Locate the cell with the specified text and output its (x, y) center coordinate. 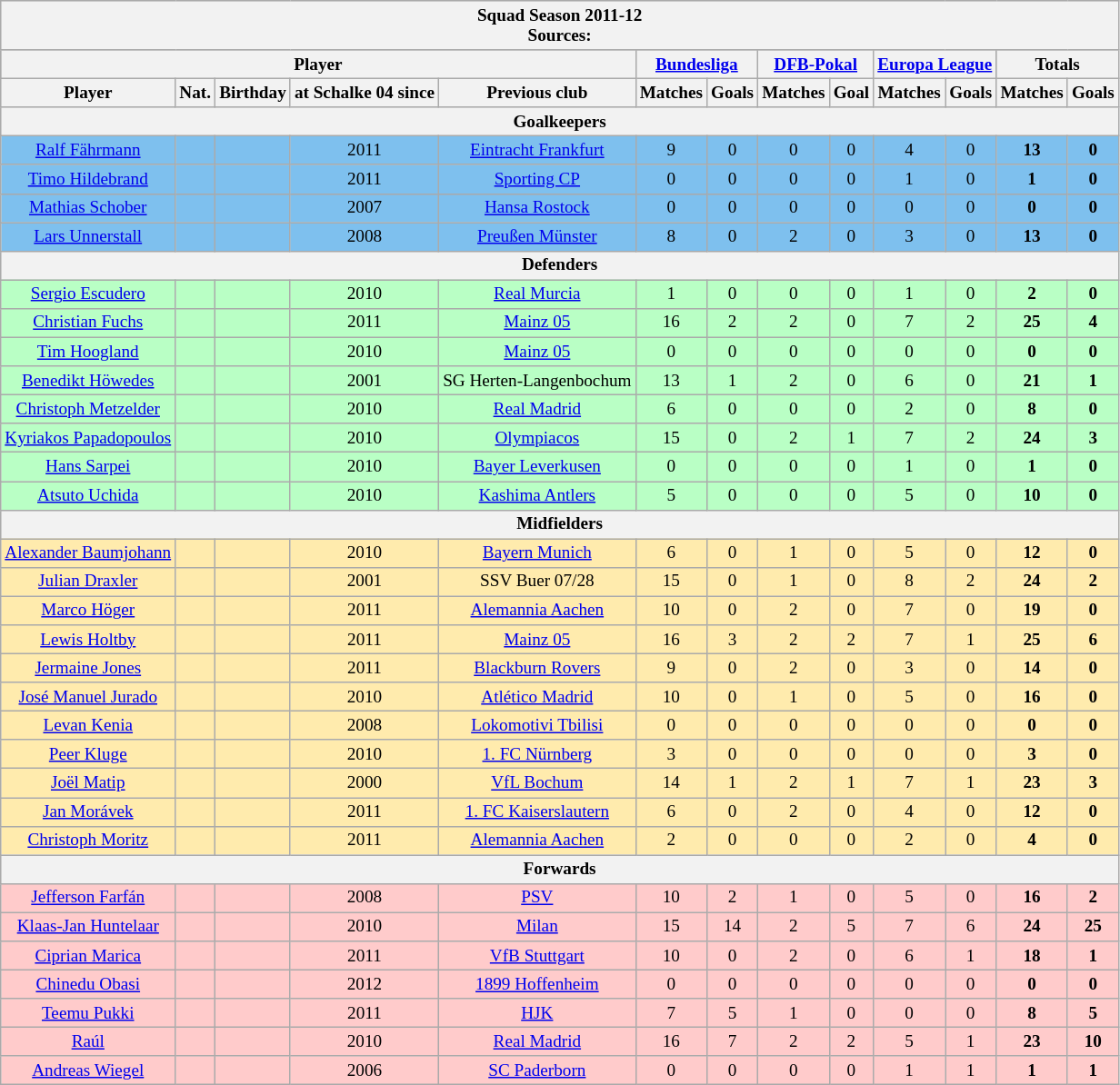
Bayer Leverkusen (538, 467)
Levan Kenia (88, 725)
Lars Unnerstall (88, 237)
Lewis Holtby (88, 640)
1899 Hoffenheim (538, 984)
Eintracht Frankfurt (538, 151)
Joël Matip (88, 783)
Andreas Wiegel (88, 1070)
Christian Fuchs (88, 323)
Sporting CP (538, 179)
Blackburn Rovers (538, 668)
21 (1032, 381)
18 (1032, 956)
Klaas-Jan Huntelaar (88, 927)
Raúl (88, 1041)
Peer Kluge (88, 754)
Marco Höger (88, 611)
SC Paderborn (538, 1070)
Squad Season 2011-12Sources: (560, 25)
Christoph Metzelder (88, 409)
2006 (364, 1070)
Olympiacos (538, 438)
SSV Buer 07/28 (538, 582)
1. FC Kaiserslautern (538, 811)
SG Herten-Langenbochum (538, 381)
Birthday (253, 93)
Teemu Pukki (88, 1013)
VfL Bochum (538, 783)
Atlético Madrid (538, 697)
2000 (364, 783)
Mathias Schober (88, 208)
Previous club (538, 93)
Totals (1058, 65)
2012 (364, 984)
Bundesliga (696, 65)
Real Murcia (538, 294)
Julian Draxler (88, 582)
Timo Hildebrand (88, 179)
Alexander Baumjohann (88, 553)
Kyriakos Papadopoulos (88, 438)
Nat. (195, 93)
Goalkeepers (560, 122)
Christoph Moritz (88, 841)
PSV (538, 898)
2007 (364, 208)
José Manuel Jurado (88, 697)
1. FC Nürnberg (538, 754)
Forwards (560, 870)
Atsuto Uchida (88, 495)
Benedikt Höwedes (88, 381)
HJK (538, 1013)
Ralf Fährmann (88, 151)
Chinedu Obasi (88, 984)
Preußen Münster (538, 237)
Jefferson Farfán (88, 898)
at Schalke 04 since (364, 93)
DFB-Pokal (816, 65)
Europa League (935, 65)
Lokomotivi Tbilisi (538, 725)
Midfielders (560, 524)
Defenders (560, 265)
Ciprian Marica (88, 956)
Jan Morávek (88, 811)
VfB Stuttgart (538, 956)
Sergio Escudero (88, 294)
Bayern Munich (538, 553)
Goal (851, 93)
Hansa Rostock (538, 208)
Milan (538, 927)
19 (1032, 611)
Kashima Antlers (538, 495)
Jermaine Jones (88, 668)
Tim Hoogland (88, 352)
Hans Sarpei (88, 467)
